Search for the cell housing the specified text and yield its (X, Y) center coordinate. 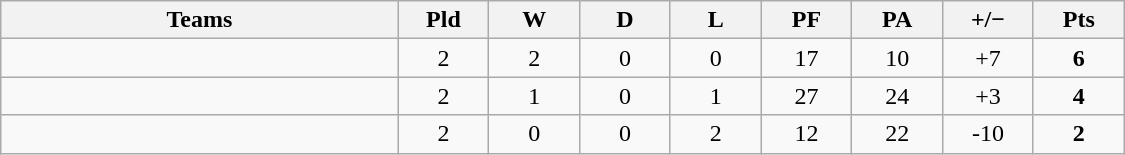
D (626, 20)
24 (898, 96)
22 (898, 134)
Teams (200, 20)
6 (1078, 58)
+7 (988, 58)
12 (806, 134)
-10 (988, 134)
+/− (988, 20)
10 (898, 58)
L (716, 20)
Pld (444, 20)
4 (1078, 96)
+3 (988, 96)
17 (806, 58)
PF (806, 20)
PA (898, 20)
W (534, 20)
27 (806, 96)
Pts (1078, 20)
